Search for the cell housing the specified text and yield its (x, y) center coordinate. 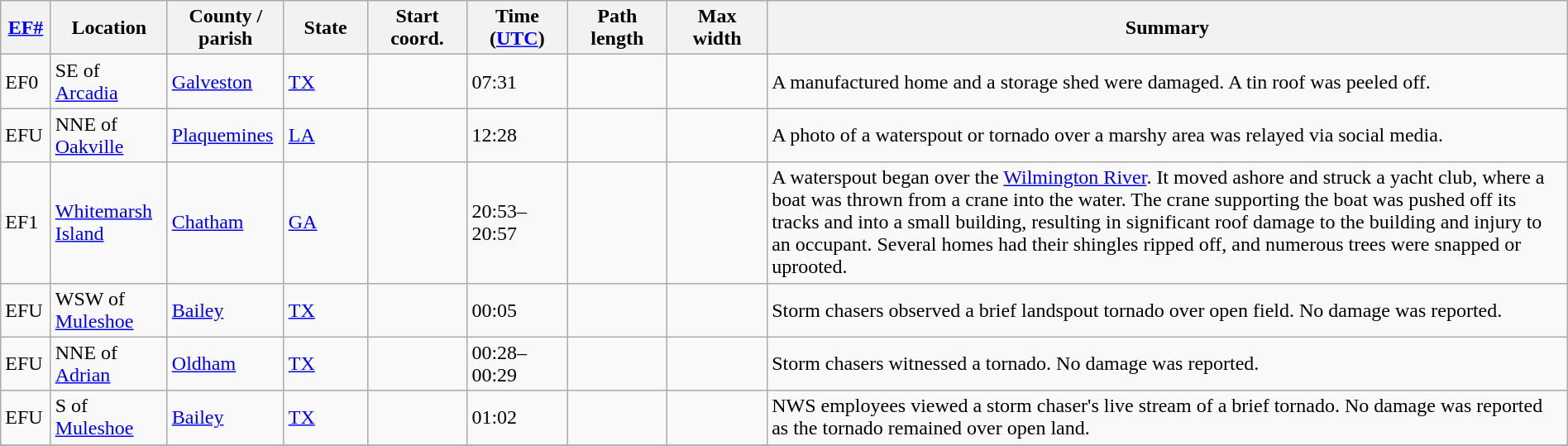
A photo of a waterspout or tornado over a marshy area was relayed via social media. (1168, 136)
Storm chasers observed a brief landspout tornado over open field. No damage was reported. (1168, 309)
00:28–00:29 (518, 364)
Start coord. (417, 28)
07:31 (518, 81)
00:05 (518, 309)
County / parish (225, 28)
Galveston (225, 81)
Summary (1168, 28)
State (326, 28)
S of Muleshoe (109, 417)
LA (326, 136)
EF0 (26, 81)
EF# (26, 28)
Chatham (225, 223)
Time (UTC) (518, 28)
01:02 (518, 417)
WSW of Muleshoe (109, 309)
A manufactured home and a storage shed were damaged. A tin roof was peeled off. (1168, 81)
NWS employees viewed a storm chaser's live stream of a brief tornado. No damage was reported as the tornado remained over open land. (1168, 417)
GA (326, 223)
Path length (617, 28)
Location (109, 28)
Whitemarsh Island (109, 223)
Max width (718, 28)
Plaquemines (225, 136)
Storm chasers witnessed a tornado. No damage was reported. (1168, 364)
NNE of Oakville (109, 136)
Oldham (225, 364)
EF1 (26, 223)
20:53–20:57 (518, 223)
NNE of Adrian (109, 364)
12:28 (518, 136)
SE of Arcadia (109, 81)
